Identify which cell holds the provided text, then report its [X, Y] central coordinate. 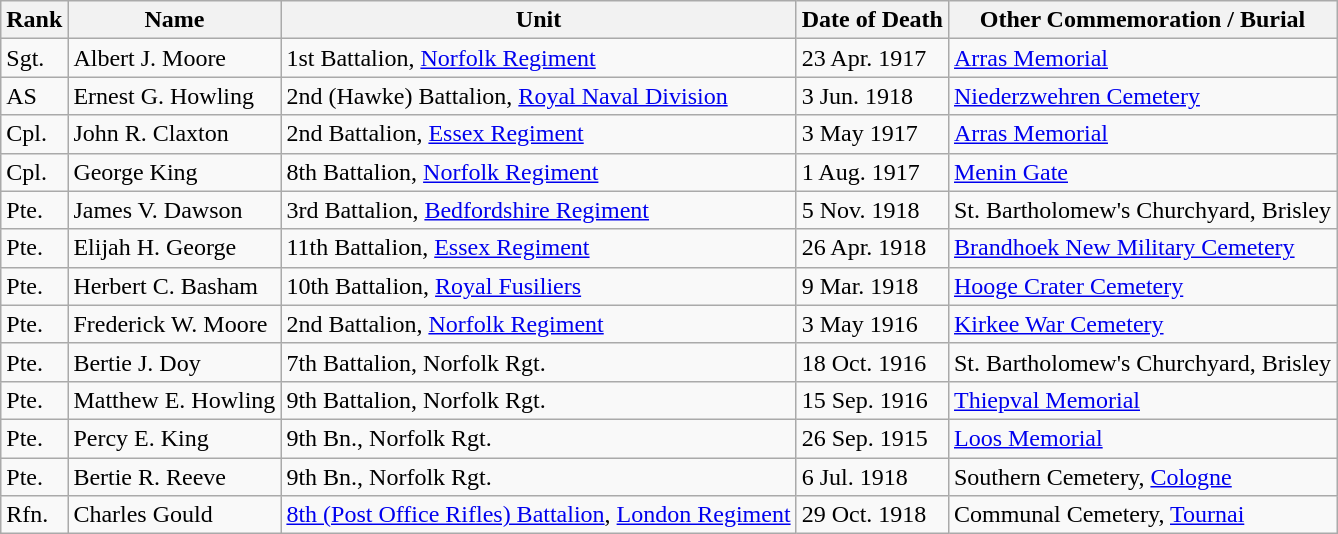
1st Battalion, Norfolk Regiment [538, 58]
Charles Gould [174, 515]
Thiepval Memorial [1142, 400]
26 Apr. 1918 [872, 248]
8th Battalion, Norfolk Regiment [538, 172]
10th Battalion, Royal Fusiliers [538, 286]
2nd Battalion, Norfolk Regiment [538, 324]
29 Oct. 1918 [872, 515]
James V. Dawson [174, 210]
Elijah H. George [174, 248]
Albert J. Moore [174, 58]
Rfn. [34, 515]
3rd Battalion, Bedfordshire Regiment [538, 210]
Herbert C. Basham [174, 286]
Communal Cemetery, Tournai [1142, 515]
Brandhoek New Military Cemetery [1142, 248]
Southern Cemetery, Cologne [1142, 477]
Ernest G. Howling [174, 96]
7th Battalion, Norfolk Rgt. [538, 362]
Unit [538, 20]
Menin Gate [1142, 172]
Frederick W. Moore [174, 324]
Bertie J. Doy [174, 362]
8th (Post Office Rifles) Battalion, London Regiment [538, 515]
Sgt. [34, 58]
Kirkee War Cemetery [1142, 324]
Hooge Crater Cemetery [1142, 286]
18 Oct. 1916 [872, 362]
5 Nov. 1918 [872, 210]
11th Battalion, Essex Regiment [538, 248]
3 Jun. 1918 [872, 96]
Matthew E. Howling [174, 400]
John R. Claxton [174, 134]
Name [174, 20]
6 Jul. 1918 [872, 477]
Other Commemoration / Burial [1142, 20]
Bertie R. Reeve [174, 477]
George King [174, 172]
2nd (Hawke) Battalion, Royal Naval Division [538, 96]
3 May 1916 [872, 324]
23 Apr. 1917 [872, 58]
26 Sep. 1915 [872, 438]
15 Sep. 1916 [872, 400]
Date of Death [872, 20]
Loos Memorial [1142, 438]
2nd Battalion, Essex Regiment [538, 134]
9th Battalion, Norfolk Rgt. [538, 400]
Niederzwehren Cemetery [1142, 96]
AS [34, 96]
3 May 1917 [872, 134]
9 Mar. 1918 [872, 286]
1 Aug. 1917 [872, 172]
Percy E. King [174, 438]
Rank [34, 20]
